Determine the [X, Y] coordinate at the center of the cell enclosing the given text.  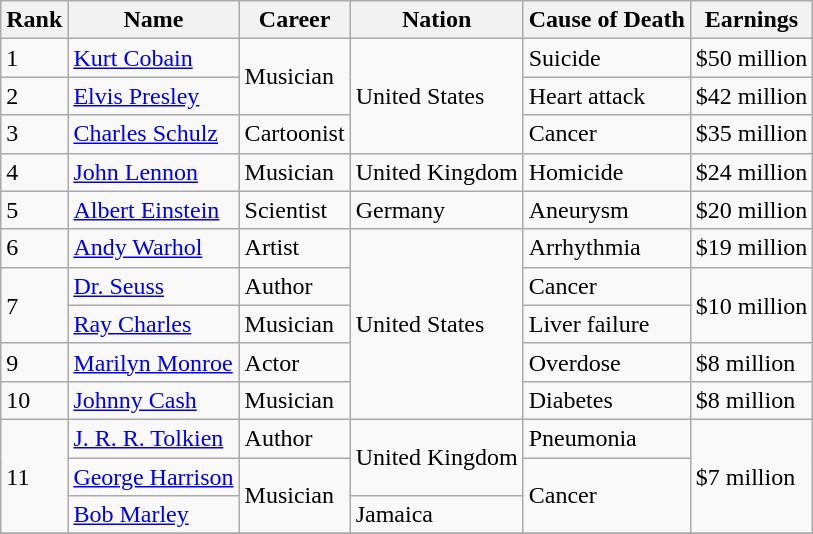
4 [34, 172]
$42 million [751, 96]
3 [34, 134]
$20 million [751, 210]
Cartoonist [294, 134]
Marilyn Monroe [154, 362]
Dr. Seuss [154, 286]
Overdose [606, 362]
Artist [294, 248]
Pneumonia [606, 438]
6 [34, 248]
Homicide [606, 172]
$10 million [751, 305]
Rank [34, 20]
J. R. R. Tolkien [154, 438]
Arrhythmia [606, 248]
Career [294, 20]
Suicide [606, 58]
Liver failure [606, 324]
George Harrison [154, 477]
$35 million [751, 134]
Name [154, 20]
Germany [436, 210]
5 [34, 210]
9 [34, 362]
Cause of Death [606, 20]
Aneurysm [606, 210]
11 [34, 476]
1 [34, 58]
John Lennon [154, 172]
Andy Warhol [154, 248]
Jamaica [436, 515]
Bob Marley [154, 515]
Scientist [294, 210]
Earnings [751, 20]
Johnny Cash [154, 400]
$50 million [751, 58]
Albert Einstein [154, 210]
10 [34, 400]
$24 million [751, 172]
7 [34, 305]
Heart attack [606, 96]
Diabetes [606, 400]
2 [34, 96]
Charles Schulz [154, 134]
Actor [294, 362]
Kurt Cobain [154, 58]
$19 million [751, 248]
Ray Charles [154, 324]
Elvis Presley [154, 96]
Nation [436, 20]
$7 million [751, 476]
